Locate the cell with the specified text and output its (x, y) center coordinate. 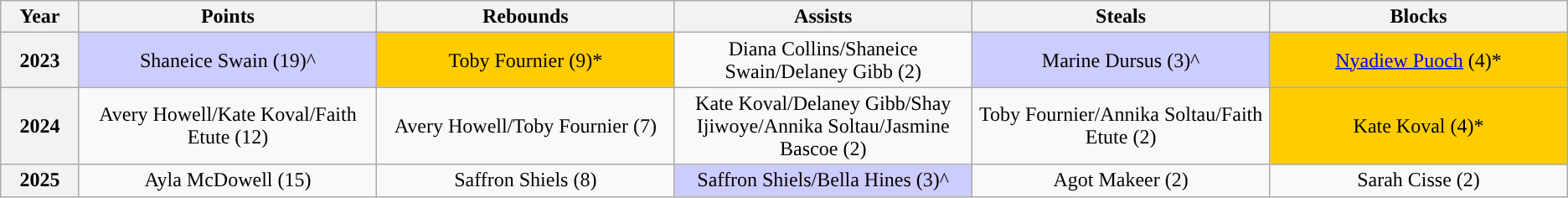
Saffron Shiels (8) (526, 180)
Shaneice Swain (19)^ (228, 60)
2024 (40, 126)
Marine Dursus (3)^ (1121, 60)
Sarah Cisse (2) (1419, 180)
Blocks (1419, 17)
Kate Koval/Delaney Gibb/Shay Ijiwoye/Annika Soltau/Jasmine Bascoe (2) (823, 126)
Steals (1121, 17)
Ayla McDowell (15) (228, 180)
Avery Howell/Toby Fournier (7) (526, 126)
Kate Koval (4)* (1419, 126)
Avery Howell/Kate Koval/Faith Etute (12) (228, 126)
Toby Fournier (9)* (526, 60)
Diana Collins/Shaneice Swain/Delaney Gibb (2) (823, 60)
2025 (40, 180)
Agot Makeer (2) (1121, 180)
Year (40, 17)
Nyadiew Puoch (4)* (1419, 60)
Points (228, 17)
2023 (40, 60)
Toby Fournier/Annika Soltau/Faith Etute (2) (1121, 126)
Assists (823, 17)
Saffron Shiels/Bella Hines (3)^ (823, 180)
Rebounds (526, 17)
